Return the [x, y] coordinate for the center point of the cell that contains the specified text.  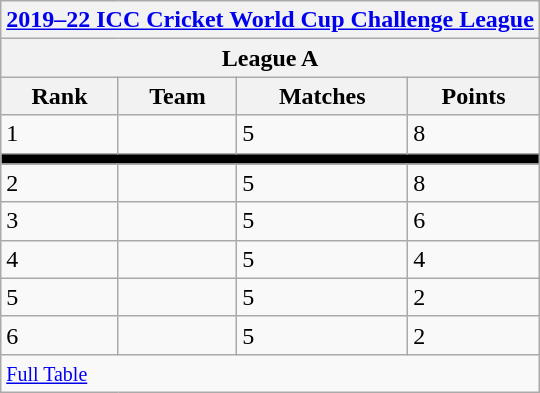
League A [270, 58]
3 [60, 221]
1 [60, 134]
Matches [322, 96]
Points [474, 96]
2019–22 ICC Cricket World Cup Challenge League [270, 20]
Team [177, 96]
Full Table [270, 373]
Rank [60, 96]
